Pinpoint the cell where the given text exists, returning its [X, Y] midpoint coordinate. 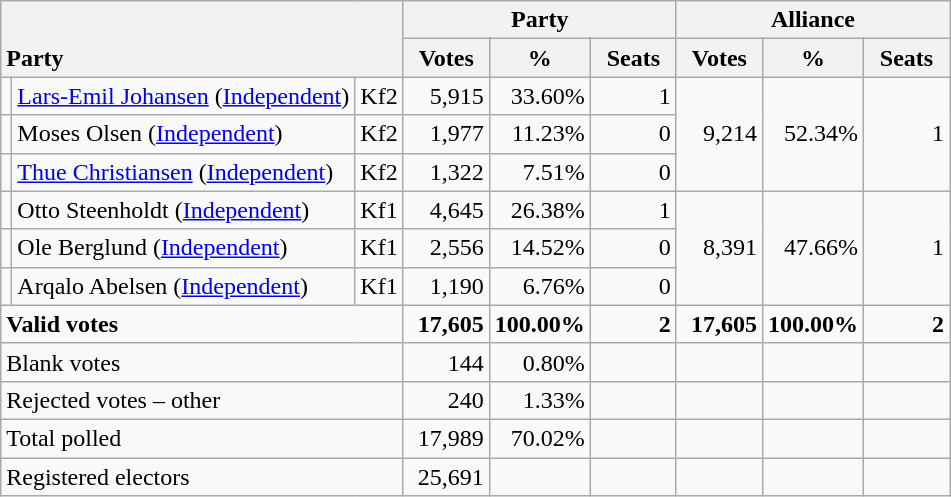
25,691 [446, 477]
52.34% [812, 134]
1,977 [446, 134]
7.51% [540, 172]
5,915 [446, 96]
70.02% [540, 438]
Ole Berglund (Independent) [184, 248]
Blank votes [202, 362]
47.66% [812, 248]
Otto Steenholdt (Independent) [184, 210]
0.80% [540, 362]
4,645 [446, 210]
1,322 [446, 172]
Total polled [202, 438]
Valid votes [202, 324]
26.38% [540, 210]
8,391 [719, 248]
Registered electors [202, 477]
17,989 [446, 438]
9,214 [719, 134]
1.33% [540, 400]
Lars-Emil Johansen (Independent) [184, 96]
Rejected votes – other [202, 400]
144 [446, 362]
Arqalo Abelsen (Independent) [184, 286]
Alliance [812, 20]
11.23% [540, 134]
Thue Christiansen (Independent) [184, 172]
33.60% [540, 96]
6.76% [540, 286]
Moses Olsen (Independent) [184, 134]
1,190 [446, 286]
14.52% [540, 248]
2,556 [446, 248]
240 [446, 400]
